Extract the (X, Y) coordinate from the center of the cell holding the provided text.  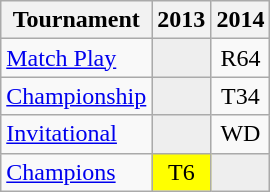
Champions (76, 172)
Championship (76, 96)
Tournament (76, 20)
T6 (182, 172)
2013 (182, 20)
R64 (240, 58)
T34 (240, 96)
2014 (240, 20)
WD (240, 134)
Invitational (76, 134)
Match Play (76, 58)
